Identify which cell holds the provided text, then report its [X, Y] central coordinate. 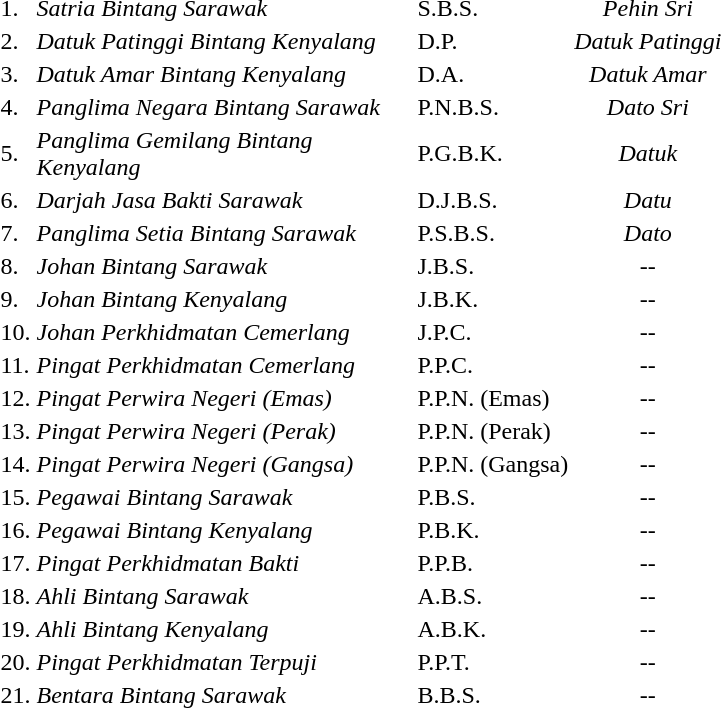
Pingat Perkhidmatan Bakti [224, 563]
A.B.K. [493, 629]
D.A. [493, 74]
P.P.N. (Perak) [493, 431]
P.S.B.S. [493, 233]
Pingat Perwira Negeri (Gangsa) [224, 464]
P.N.B.S. [493, 107]
J.B.S. [493, 266]
Panglima Setia Bintang Sarawak [224, 233]
J.B.K. [493, 299]
Ahli Bintang Kenyalang [224, 629]
Pegawai Bintang Sarawak [224, 497]
J.P.C. [493, 332]
D.P. [493, 41]
Pingat Perwira Negeri (Emas) [224, 398]
Pingat Perkhidmatan Terpuji [224, 662]
Pegawai Bintang Kenyalang [224, 530]
Pingat Perwira Negeri (Perak) [224, 431]
P.P.T. [493, 662]
Johan Bintang Sarawak [224, 266]
A.B.S. [493, 596]
D.J.B.S. [493, 200]
Datuk Amar Bintang Kenyalang [224, 74]
P.B.K. [493, 530]
Datuk Patinggi Bintang Kenyalang [224, 41]
P.B.S. [493, 497]
P.G.B.K. [493, 154]
P.P.C. [493, 365]
Pingat Perkhidmatan Cemerlang [224, 365]
Johan Bintang Kenyalang [224, 299]
Panglima Negara Bintang Sarawak [224, 107]
Darjah Jasa Bakti Sarawak [224, 200]
Ahli Bintang Sarawak [224, 596]
Panglima Gemilang Bintang Kenyalang [224, 154]
P.P.N. (Emas) [493, 398]
P.P.B. [493, 563]
P.P.N. (Gangsa) [493, 464]
Johan Perkhidmatan Cemerlang [224, 332]
